Extract the (x, y) coordinate from the center of the cell holding the provided text.  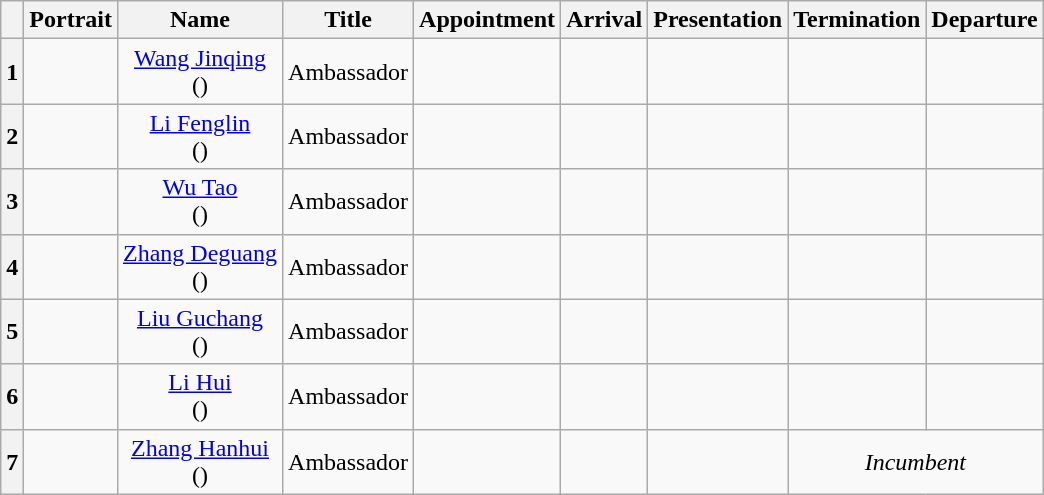
Li Fenglin() (200, 136)
5 (12, 332)
Liu Guchang() (200, 332)
4 (12, 266)
Incumbent (916, 462)
Li Hui() (200, 396)
2 (12, 136)
Wu Tao () (200, 202)
Arrival (604, 20)
1 (12, 72)
Wang Jinqing() (200, 72)
Termination (857, 20)
7 (12, 462)
Zhang Deguang() (200, 266)
Title (348, 20)
Portrait (71, 20)
6 (12, 396)
Presentation (718, 20)
Zhang Hanhui() (200, 462)
3 (12, 202)
Appointment (488, 20)
Name (200, 20)
Departure (984, 20)
